Capture the cell that displays the provided text and extract its [x, y] central coordinate. 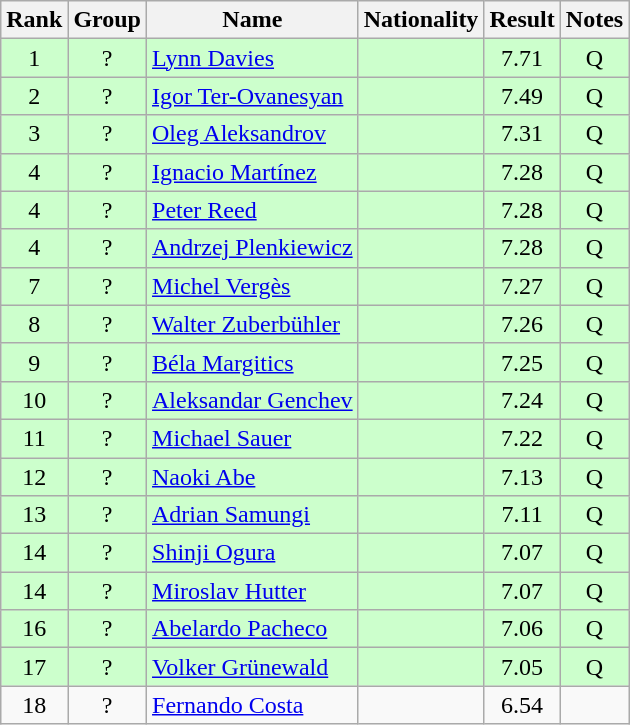
7.24 [522, 400]
Volker Grünewald [253, 667]
17 [34, 667]
7.31 [522, 134]
11 [34, 438]
13 [34, 515]
Naoki Abe [253, 477]
9 [34, 362]
Fernando Costa [253, 705]
7.06 [522, 629]
Igor Ter-Ovanesyan [253, 96]
Peter Reed [253, 210]
Notes [594, 20]
Aleksandar Genchev [253, 400]
Lynn Davies [253, 58]
7 [34, 286]
Adrian Samungi [253, 515]
Andrzej Plenkiewicz [253, 248]
Name [253, 20]
7.71 [522, 58]
Walter Zuberbühler [253, 324]
2 [34, 96]
Michael Sauer [253, 438]
12 [34, 477]
Rank [34, 20]
16 [34, 629]
Result [522, 20]
7.05 [522, 667]
1 [34, 58]
6.54 [522, 705]
7.22 [522, 438]
18 [34, 705]
Abelardo Pacheco [253, 629]
Miroslav Hutter [253, 591]
7.13 [522, 477]
Shinji Ogura [253, 553]
Ignacio Martínez [253, 172]
8 [34, 324]
7.49 [522, 96]
7.11 [522, 515]
10 [34, 400]
Group [108, 20]
Béla Margitics [253, 362]
7.25 [522, 362]
Nationality [421, 20]
7.26 [522, 324]
3 [34, 134]
Oleg Aleksandrov [253, 134]
7.27 [522, 286]
Michel Vergès [253, 286]
